Determine the [x, y] coordinate at the center of the cell enclosing the given text.  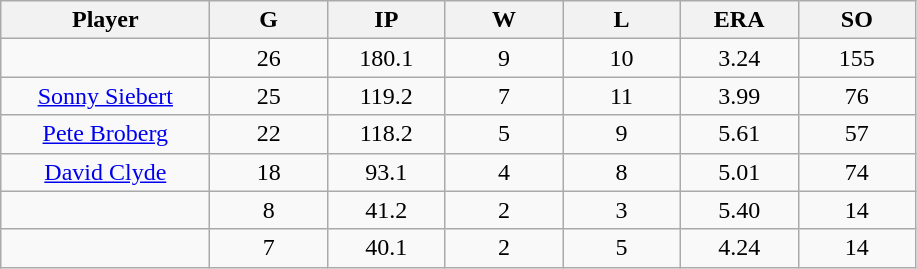
David Clyde [106, 172]
ERA [739, 20]
11 [622, 96]
Sonny Siebert [106, 96]
180.1 [386, 58]
W [504, 20]
5.40 [739, 210]
4 [504, 172]
25 [269, 96]
3.99 [739, 96]
93.1 [386, 172]
Pete Broberg [106, 134]
74 [857, 172]
57 [857, 134]
18 [269, 172]
41.2 [386, 210]
155 [857, 58]
IP [386, 20]
10 [622, 58]
118.2 [386, 134]
40.1 [386, 248]
4.24 [739, 248]
3.24 [739, 58]
SO [857, 20]
3 [622, 210]
22 [269, 134]
L [622, 20]
26 [269, 58]
76 [857, 96]
5.61 [739, 134]
5.01 [739, 172]
G [269, 20]
119.2 [386, 96]
Player [106, 20]
